Determine the (x, y) coordinate at the center of the cell enclosing the given text.  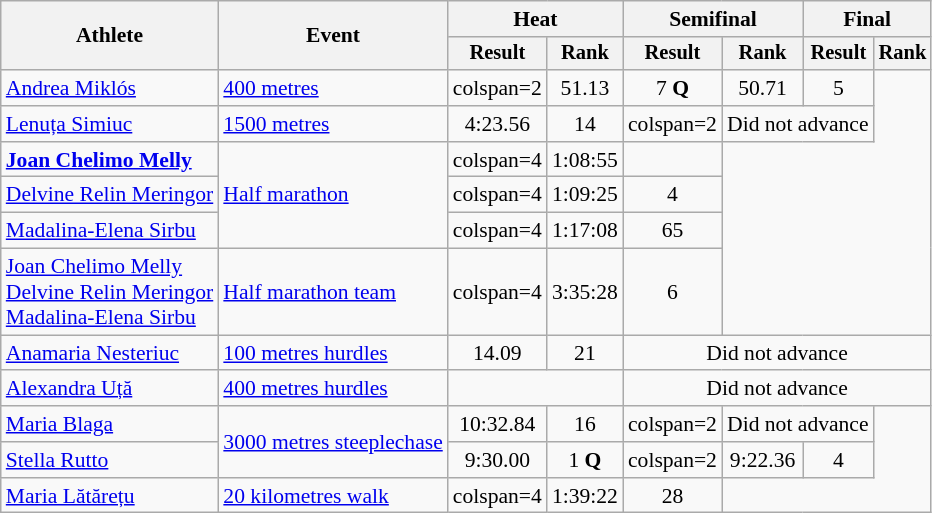
5 (838, 88)
Anamaria Nesteriuc (110, 353)
9:30.00 (498, 460)
Maria Blaga (110, 424)
1500 metres (333, 124)
1:08:55 (585, 160)
1:09:25 (585, 195)
6 (672, 292)
Lenuța Simiuc (110, 124)
400 metres hurdles (333, 389)
Madalina-Elena Sirbu (110, 231)
1 Q (585, 460)
Final (867, 19)
1:17:08 (585, 231)
4:23.56 (498, 124)
9:22.36 (762, 460)
Andrea Miklós (110, 88)
3:35:28 (585, 292)
Half marathon (333, 196)
21 (585, 353)
65 (672, 231)
51.13 (585, 88)
Stella Rutto (110, 460)
Half marathon team (333, 292)
Event (333, 36)
Alexandra Uță (110, 389)
Delvine Relin Meringor (110, 195)
Heat (536, 19)
7 Q (672, 88)
3000 metres steeplechase (333, 442)
16 (585, 424)
50.71 (762, 88)
Athlete (110, 36)
10:32.84 (498, 424)
14 (585, 124)
100 metres hurdles (333, 353)
Joan Chelimo Melly (110, 160)
14.09 (498, 353)
Semifinal (713, 19)
Joan Chelimo MellyDelvine Relin MeringorMadalina-Elena Sirbu (110, 292)
400 metres (333, 88)
